Scan for the cell matching the given text and deliver its [x, y] coordinate at center. 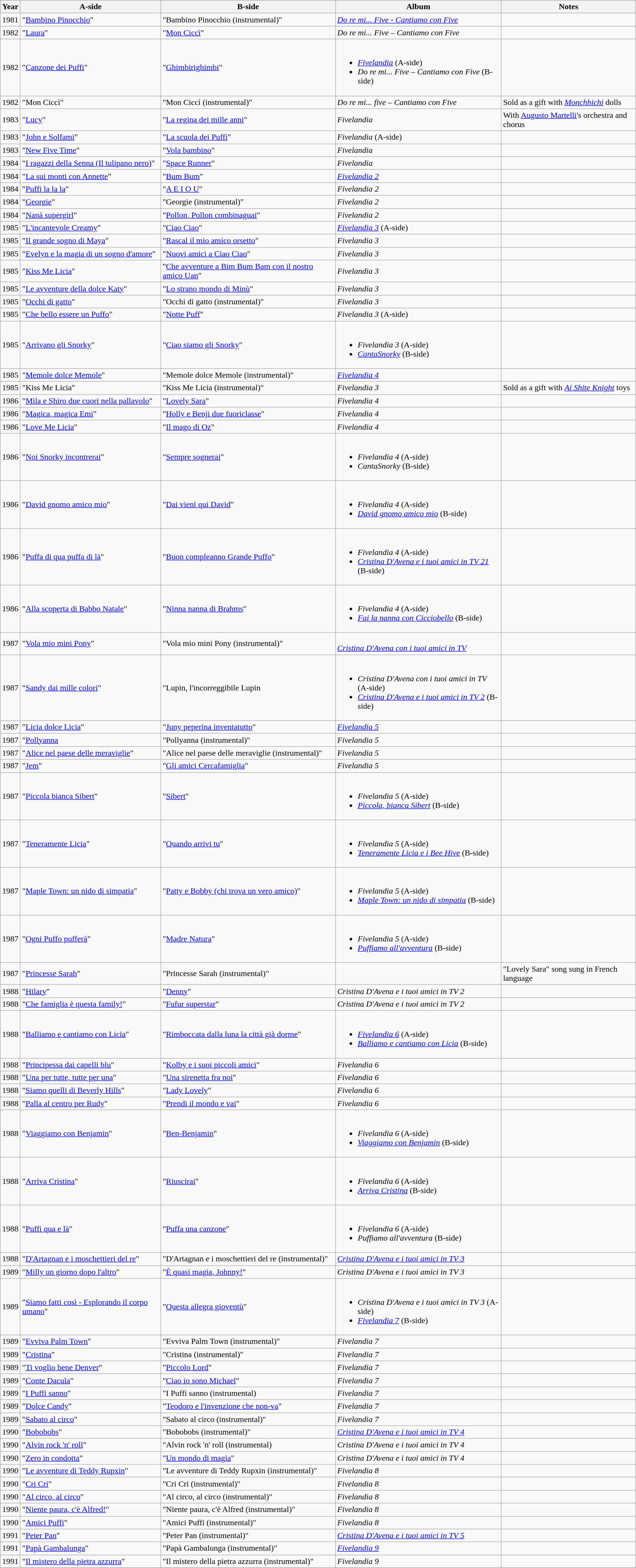
"Viaggiamo con Benjamin" [90, 1134]
"Peter Pan" [90, 1535]
"Vola bambino" [248, 150]
Do re mi... Five – Cantiamo con Five [418, 33]
Fivelandia 6 (A-side)Arriva Cristina (B-side) [418, 1181]
"Alice nel paese delle meraviglie (instrumental)" [248, 753]
Year [10, 7]
"Hilary" [90, 991]
"Mon Ciccì (instrumental)" [248, 102]
"Quando arrivi tu" [248, 844]
"Space Runner" [248, 163]
Fivelandia 6 (A-side)Balliamo e cantiamo con Licia (B-side) [418, 1034]
"Dai vieni qui David" [248, 504]
"Il grande sogno di Maya" [90, 241]
"Nuovi amici a Ciao Ciao" [248, 254]
"Fufur superstar" [248, 1004]
"Lovely Sara" [248, 401]
"Principessa dai capelli blu" [90, 1065]
"La regina dei mille anni" [248, 120]
"Le avventure di Teddy Rupxin (instrumental)" [248, 1471]
"Sempre sognerai" [248, 457]
"Balliamo e cantiamo con Licia" [90, 1034]
"Puffa di qua puffa di là" [90, 557]
"Sabato al circo" [90, 1419]
"Rascal il mio amico orsetto" [248, 241]
"Rimboccata dalla luna la città già dorme" [248, 1034]
"Ciao io sono Michael" [248, 1380]
"Alvin rock 'n' roll (instrumental) [248, 1445]
"Nanà supergirl" [90, 215]
"Siamo fatti così - Esplorando il corpo umano" [90, 1307]
"Canzone dei Puffi" [90, 67]
Do re mi... Five - Cantiamo con Five [418, 20]
"Madre Natura" [248, 939]
"Sibert" [248, 796]
Do re mi... five – Cantiamo con Five [418, 102]
"La sui monti con Annette" [90, 176]
"Amici Puffi (instrumental)" [248, 1522]
"Memole dolce Memole (instrumental)" [248, 375]
"Niente paura, c'è Alfred (instrumental)" [248, 1510]
"Denny" [248, 991]
Fivelandia 4 (A-side)CantaSnorky (B-side) [418, 457]
"Un mondo di magia" [248, 1458]
Cristina D'Avena con i tuoi amici in TV (A-side)Cristina D'Avena e i tuoi amici in TV 2 (B-side) [418, 688]
"Princesse Sarah" [90, 973]
"Occhi di gatto (instrumental)" [248, 302]
"Che bello essere un Puffo" [90, 314]
Cristina D'Avena e i tuoi amici in TV 5 [418, 1535]
"Una sirenetta fra noi" [248, 1078]
"Piccolo Lord" [248, 1367]
"Memole dolce Memole" [90, 375]
"A E I O U" [248, 189]
"Holly e Benji due fuoriclasse" [248, 414]
"Pollyanna (instrumental)" [248, 740]
"Dolce Candy" [90, 1406]
"È quasi magia, Johnny!" [248, 1272]
Album [418, 7]
"Bobobobs (instrumental)" [248, 1432]
"Bambino Pinocchio (instrumental)" [248, 20]
Fivelandia 4 (A-side)Cristina D'Avena e i tuoi amici in TV 21 (B-side) [418, 557]
"Maple Town: un nido di simpatia" [90, 891]
"Ninna nanna di Brahms" [248, 609]
"Sabato al circo (instrumental)" [248, 1419]
"Zero in condotta" [90, 1458]
Sold as a gift with Ai Shite Knight toys [568, 388]
"Piccola bianca Sibert" [90, 796]
"Georgie" [90, 202]
Fivelandia (A-side) [418, 137]
Cristina D'Avena con i tuoi amici in TV [418, 644]
"Patty e Bobby (chi trova un vero amico)" [248, 891]
A-side [90, 7]
"Ben-Benjamin" [248, 1134]
"Che famiglia è questa family!" [90, 1004]
"Il mistero della pietra azzurra (instrumental)" [248, 1561]
"John e Solfami" [90, 137]
"Le avventure di Teddy Rupxin" [90, 1471]
"Pollyanna [90, 740]
Fivelandia 5 (A-side)Puffiamo all'avventura (B-side) [418, 939]
"Lo strano mondo di Minù" [248, 289]
"Arriva Cristina" [90, 1181]
"Gli amici Cercafamiglia" [248, 766]
"Evviva Palm Town (instrumental)" [248, 1341]
1981 [10, 20]
"Occhi di gatto" [90, 302]
"Kolby e i suoi piccoli amici" [248, 1065]
Fivelandia 4 (A-side)Fai la nanna con Cicciobello (B-side) [418, 609]
"Licia dolce Licia" [90, 727]
Fivelandia 4 (A-side)David gnomo amico mio (B-side) [418, 504]
"Ciao Ciao" [248, 228]
"Niente paura, c'è Alfred!" [90, 1510]
"Puffi qua e là" [90, 1229]
"Cristina" [90, 1354]
"Bambino Pinocchio" [90, 20]
Fivelandia 6 (A-side)Puffiamo all'avventura (B-side) [418, 1229]
"Magica, magica Emi" [90, 414]
"Buon compleanno Grande Puffo" [248, 557]
"Bobobobs" [90, 1432]
"I Puffi sanno (instrumental) [248, 1393]
"Evviva Palm Town" [90, 1341]
"Lady Lovely" [248, 1091]
"Le avventure della dolce Katy" [90, 289]
"Bum Bum" [248, 176]
"Prendi il mondo e vai" [248, 1103]
"Ogni Puffo pufferà" [90, 939]
"Vola mio mini Pony" [90, 644]
Fivelandia 5 (A-side)Teneramente Licia e i Bee Hive (B-side) [418, 844]
"Love Me Licia" [90, 427]
"Jem" [90, 766]
"Lucy" [90, 120]
Sold as a gift with Monchhichi dolls [568, 102]
"Puffi la la la" [90, 189]
"Una per tutte, tutte per una" [90, 1078]
"L'incantevole Creamy" [90, 228]
"Alice nel paese delle meraviglie" [90, 753]
"Cristina (instrumental)" [248, 1354]
"Milly un giorno dopo l'altro" [90, 1272]
"D'Artagnan e i moschettieri del re" [90, 1259]
"Evelyn e la magia di un sogno d'amore" [90, 254]
"Laura" [90, 33]
"Papà Gambalunga (instrumental)" [248, 1548]
"Puffa una canzone" [248, 1229]
With Augusto Martelli's orchestra and chorus [568, 120]
"Juny peperina inventatutto" [248, 727]
"Siamo quelli di Beverly Hills" [90, 1091]
"Cri Cri (instrumental)" [248, 1484]
"I ragazzi della Senna (Il tulipano nero)" [90, 163]
Fivelandia 5 (A-side)Maple Town: un nido di simpatia (B-side) [418, 891]
"Che avventure a Bim Bum Bam con il nostro amico Uan" [248, 271]
"Questa allegra gioventù" [248, 1307]
"La scuola dei Puffi" [248, 137]
B-side [248, 7]
"Al circo, al circo (instrumental)" [248, 1497]
"I Puffi sanno" [90, 1393]
"New Five Time" [90, 150]
"Mila e Shiro due cuori nella pallavolo" [90, 401]
"Pollon, Pollon combinaguai" [248, 215]
"Palla al centro per Rudy" [90, 1103]
Cristina D'Avena e i tuoi amici in TV 3 (A-side)Fivelandia 7 (B-side) [418, 1307]
"Al circo, al circo" [90, 1497]
"Noi Snorky incontrerai" [90, 457]
"David gnomo amico mio" [90, 504]
"Ciao siamo gli Snorky" [248, 345]
Fivelandia 5 (A-side)Piccola, bianca Sibert (B-side) [418, 796]
"Lovely Sara" song sung in French language [568, 973]
"Ghimbirighimbi" [248, 67]
Fivelandia 3 (A-side)CantaSnorky (B-side) [418, 345]
"Il mago di Oz" [248, 427]
"Princesse Sarah (instrumental)" [248, 973]
"Alvin rock 'n' roll" [90, 1445]
"Georgie (instrumental)" [248, 202]
Fivelandia 6 (A-side)Viaggiamo con Benjamin (B-side) [418, 1134]
"Amici Puffi" [90, 1522]
"Ti voglio bene Denver" [90, 1367]
"Teneramente Licia" [90, 844]
"Papà Gambalunga" [90, 1548]
"Teodoro e l'invenzione che non-va" [248, 1406]
"Conte Dacula" [90, 1380]
"Lupin, l'incorreggibile Lupin [248, 688]
Notes [568, 7]
Fivelandia (A-side)Do re mi... Five – Cantiamo con Five (B-side) [418, 67]
"Kiss Me Licia (instrumental)" [248, 388]
"Sandy dai mille colori" [90, 688]
"Vola mio mini Pony (instrumental)" [248, 644]
"Peter Pan (instrumental)" [248, 1535]
"Arrivano gli Snorky" [90, 345]
"Riuscirai" [248, 1181]
"Notte Puff" [248, 314]
"Alla scoperta di Babbo Natale" [90, 609]
"D'Artagnan e i moschettieri del re (instrumental)" [248, 1259]
"Cri Cri" [90, 1484]
"Il mistero della pietra azzurra" [90, 1561]
